For the text-containing cell, return its midpoint in (x, y) coordinate format. 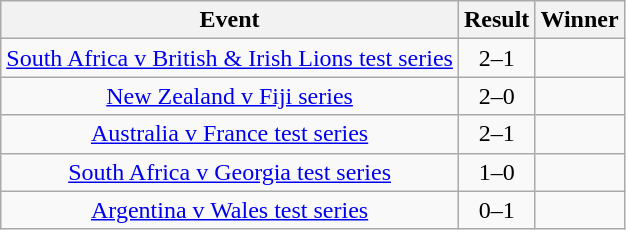
South Africa v British & Irish Lions test series (230, 58)
South Africa v Georgia test series (230, 172)
Event (230, 20)
Argentina v Wales test series (230, 210)
New Zealand v Fiji series (230, 96)
Winner (580, 20)
2–0 (496, 96)
Result (496, 20)
1–0 (496, 172)
0–1 (496, 210)
Australia v France test series (230, 134)
